Pinpoint the cell where the given text exists, returning its (X, Y) midpoint coordinate. 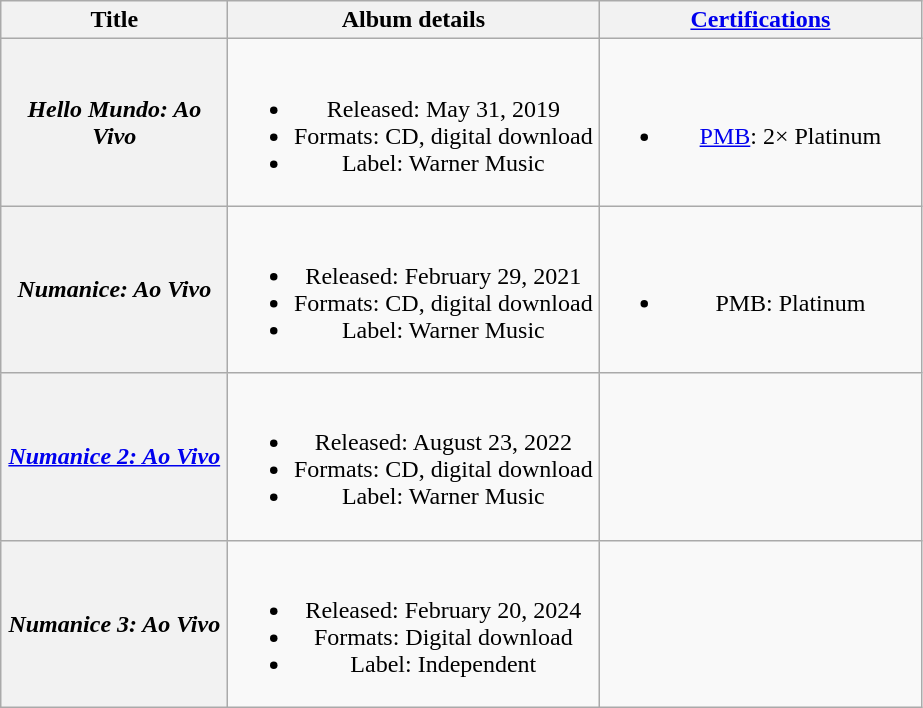
Certifications (760, 20)
Released: February 20, 2024Formats: Digital downloadLabel: Independent (414, 624)
Numanice 3: Ao Vivo (114, 624)
Album details (414, 20)
Released: May 31, 2019Formats: CD, digital downloadLabel: Warner Music (414, 122)
Released: August 23, 2022Formats: CD, digital downloadLabel: Warner Music (414, 456)
Title (114, 20)
PMB: 2× Platinum (760, 122)
Released: February 29, 2021Formats: CD, digital downloadLabel: Warner Music (414, 290)
Numanice 2: Ao Vivo (114, 456)
PMB: Platinum (760, 290)
Hello Mundo: Ao Vivo (114, 122)
Numanice: Ao Vivo (114, 290)
